Find where the given text appears and provide that cell's center as [X, Y] coordinate. 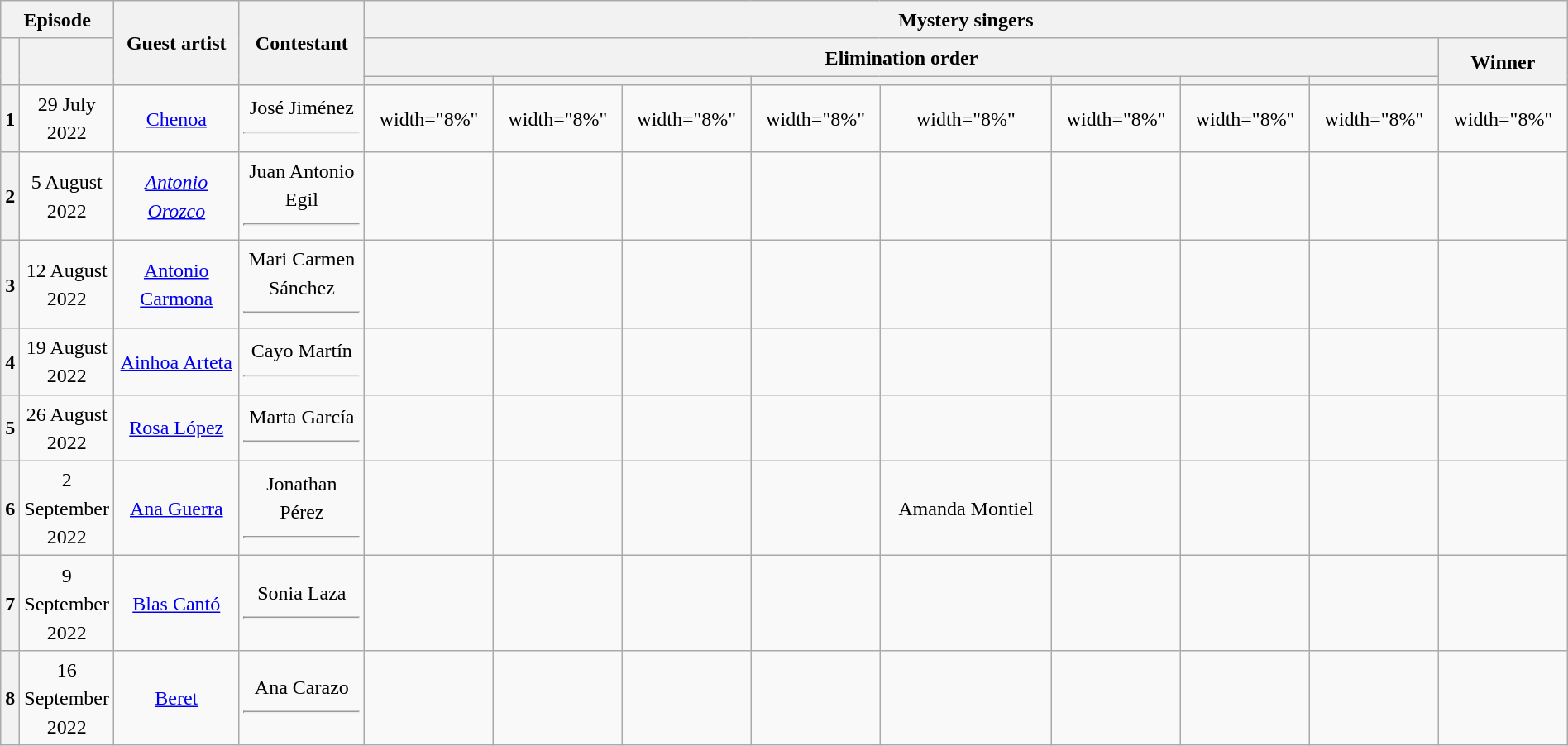
Chenoa [177, 118]
Ana Guerra [177, 508]
2 September 2022 [67, 508]
Mari Carmen Sánchez [302, 285]
Sonia Laza [302, 604]
Rosa López [177, 428]
José Jiménez [302, 118]
7 [10, 604]
3 [10, 285]
2 [10, 195]
19 August 2022 [67, 361]
Beret [177, 698]
9 September 2022 [67, 604]
Ainhoa Arteta [177, 361]
Marta García [302, 428]
Jonathan Pérez [302, 508]
6 [10, 508]
5 August 2022 [67, 195]
Winner [1503, 61]
Blas Cantó [177, 604]
Amanda Montiel [966, 508]
Guest artist [177, 43]
8 [10, 698]
16 September 2022 [67, 698]
Episode [58, 20]
Elimination order [901, 57]
26 August 2022 [67, 428]
1 [10, 118]
Juan Antonio Egil [302, 195]
12 August 2022 [67, 285]
4 [10, 361]
Cayo Martín [302, 361]
Ana Carazo [302, 698]
5 [10, 428]
Antonio Carmona [177, 285]
Antonio Orozco [177, 195]
29 July 2022 [67, 118]
Contestant [302, 43]
Mystery singers [966, 20]
